Return the (x, y) coordinate for the center point of the cell that contains the specified text.  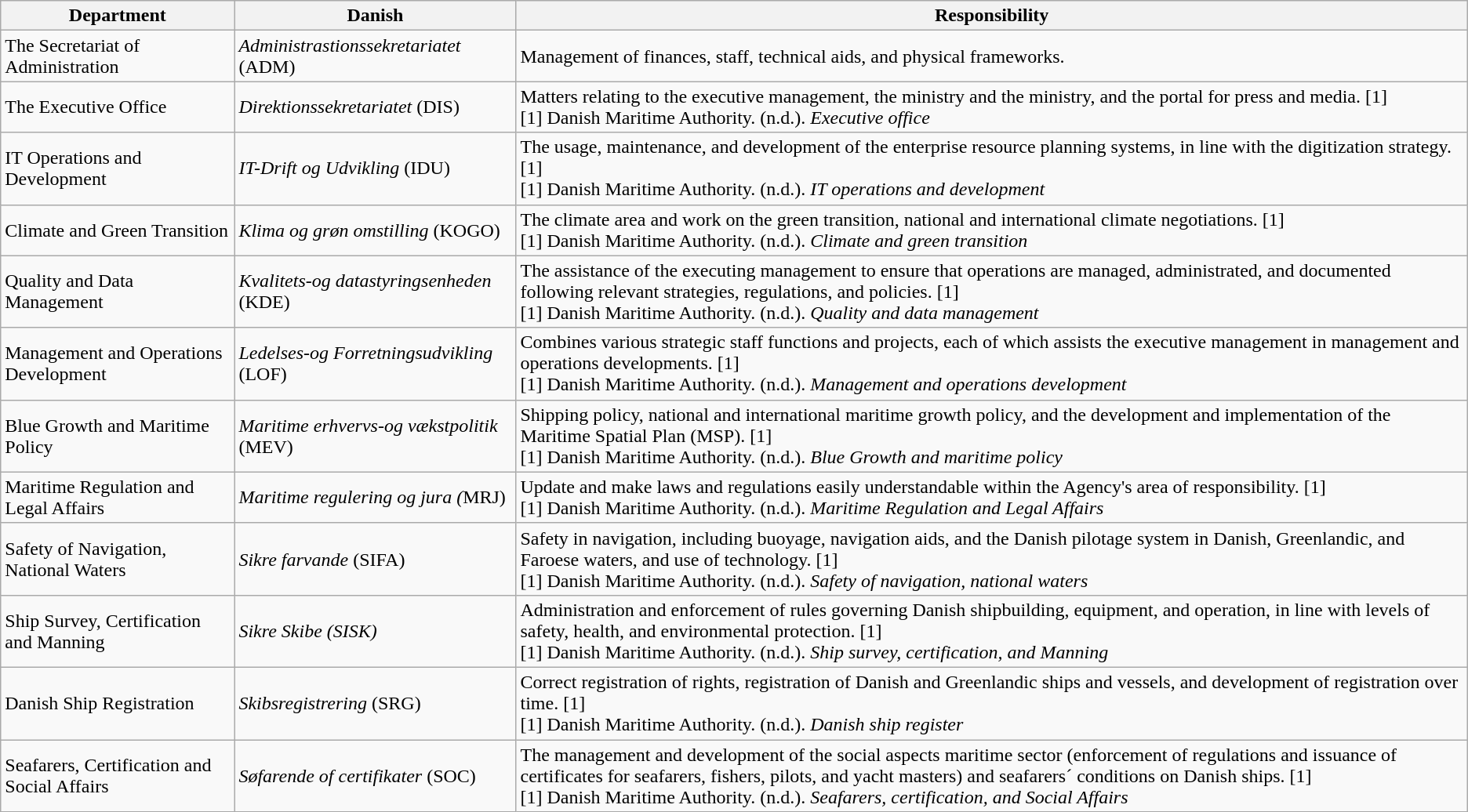
Maritime erhvervs-og vækstpolitik (MEV) (375, 436)
Danish (375, 16)
The Secretariat of Administration (118, 56)
Blue Growth and Maritime Policy (118, 436)
Sikre Skibe (SISK) (375, 631)
IT-Drift og Udvikling (IDU) (375, 169)
Quality and Data Management (118, 292)
Skibsregistrering (SRG) (375, 703)
Maritime Regulation and Legal Affairs (118, 497)
Safety of Navigation, National Waters (118, 559)
Danish Ship Registration (118, 703)
Søfarende of certifikater (SOC) (375, 776)
The Executive Office (118, 107)
Responsibility (991, 16)
IT Operations and Development (118, 169)
Seafarers, Certification and Social Affairs (118, 776)
Sikre farvande (SIFA) (375, 559)
Klima og grøn omstilling (KOGO) (375, 230)
Ship Survey, Certification and Manning (118, 631)
Administrastionssekretariatet (ADM) (375, 56)
Maritime regulering og jura (MRJ) (375, 497)
Management of finances, staff, technical aids, and physical frameworks. (991, 56)
Kvalitets-og datastyringsenheden (KDE) (375, 292)
Management and Operations Development (118, 364)
Ledelses-og Forretningsudvikling (LOF) (375, 364)
Climate and Green Transition (118, 230)
Department (118, 16)
Direktionssekretariatet (DIS) (375, 107)
